Scan for the cell matching the given text and deliver its (x, y) coordinate at center. 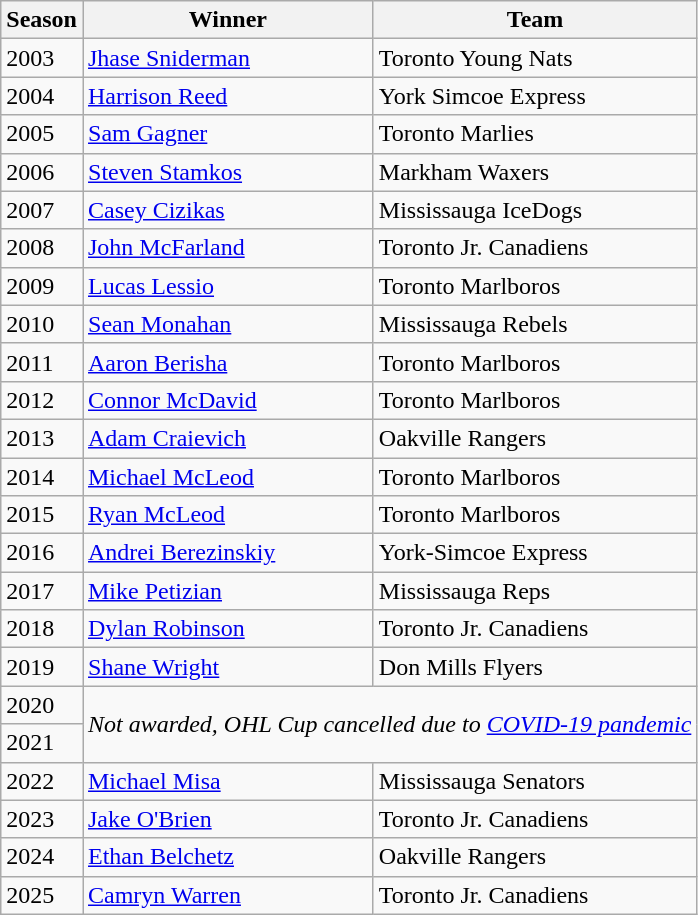
Season (42, 20)
Steven Stamkos (228, 172)
2014 (42, 477)
2024 (42, 857)
Mike Petizian (228, 591)
2025 (42, 895)
Michael McLeod (228, 477)
Toronto Young Nats (535, 58)
Dylan Robinson (228, 629)
Sean Monahan (228, 324)
2022 (42, 781)
Andrei Berezinskiy (228, 553)
Markham Waxers (535, 172)
Shane Wright (228, 667)
Toronto Marlies (535, 134)
2018 (42, 629)
Mississauga Senators (535, 781)
Ryan McLeod (228, 515)
Mississauga Reps (535, 591)
2012 (42, 400)
2005 (42, 134)
York Simcoe Express (535, 96)
2006 (42, 172)
Jhase Sniderman (228, 58)
Don Mills Flyers (535, 667)
Adam Craievich (228, 438)
Winner (228, 20)
2023 (42, 819)
2017 (42, 591)
2007 (42, 210)
John McFarland (228, 248)
2015 (42, 515)
2021 (42, 743)
Not awarded, OHL Cup cancelled due to COVID-19 pandemic (389, 724)
York-Simcoe Express (535, 553)
Mississauga IceDogs (535, 210)
Sam Gagner (228, 134)
2020 (42, 705)
2010 (42, 324)
2003 (42, 58)
Michael Misa (228, 781)
Aaron Berisha (228, 362)
Connor McDavid (228, 400)
2009 (42, 286)
2019 (42, 667)
Camryn Warren (228, 895)
Casey Cizikas (228, 210)
Mississauga Rebels (535, 324)
2013 (42, 438)
2016 (42, 553)
2011 (42, 362)
Ethan Belchetz (228, 857)
Team (535, 20)
Jake O'Brien (228, 819)
2004 (42, 96)
2008 (42, 248)
Harrison Reed (228, 96)
Lucas Lessio (228, 286)
